Locate the cell with the specified text and output its (x, y) center coordinate. 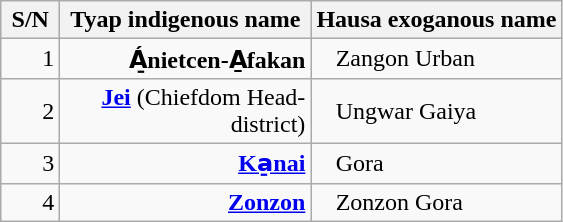
Zonzon Gora (436, 202)
Hausa exoganous name (436, 20)
Á̠nietcen-A̱fakan (186, 59)
Ka̠nai (186, 163)
Zangon Urban (436, 59)
S/N (30, 20)
Tyap indigenous name (186, 20)
Zonzon (186, 202)
3 (30, 163)
Gora (436, 163)
Jei (Chiefdom Head-district) (186, 110)
1 (30, 59)
4 (30, 202)
Ungwar Gaiya (436, 110)
2 (30, 110)
